Find where the given text appears and provide that cell's center as [x, y] coordinate. 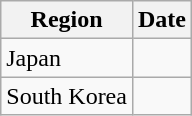
Date [162, 20]
South Korea [67, 96]
Region [67, 20]
Japan [67, 58]
